Capture the cell that displays the provided text and extract its (X, Y) central coordinate. 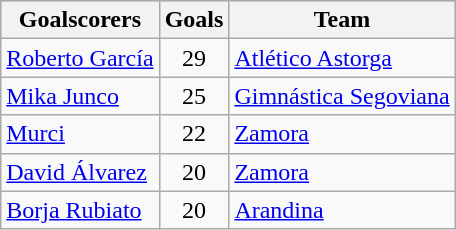
22 (194, 134)
David Álvarez (80, 172)
Team (342, 20)
Goalscorers (80, 20)
Murci (80, 134)
Gimnástica Segoviana (342, 96)
29 (194, 58)
Atlético Astorga (342, 58)
Borja Rubiato (80, 210)
Arandina (342, 210)
Roberto García (80, 58)
Mika Junco (80, 96)
25 (194, 96)
Goals (194, 20)
